Extract the [x, y] coordinate from the center of the cell holding the provided text.  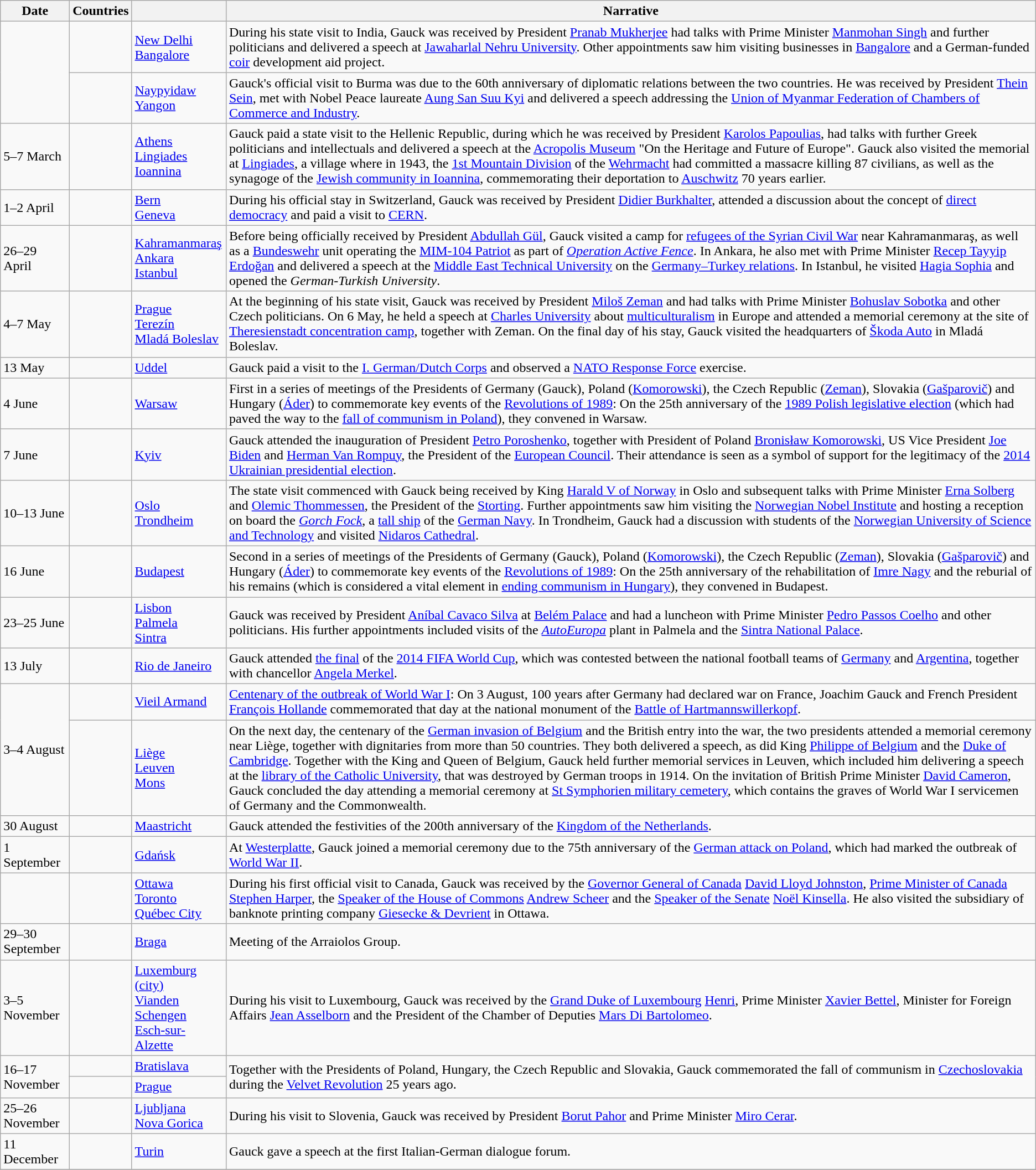
OsloTrondheim [179, 512]
KahramanmaraşAnkaraIstanbul [179, 258]
Bratislava [179, 1066]
Kyiv [179, 454]
13 May [35, 367]
5–7 March [35, 156]
10–13 June [35, 512]
1–2 April [35, 207]
Prague [179, 1087]
4–7 May [35, 324]
Date [35, 11]
Countries [101, 11]
Warsaw [179, 403]
1 September [35, 855]
Narrative [631, 11]
30 August [35, 826]
26–29 April [35, 258]
25–26 November [35, 1116]
3–5 November [35, 1007]
OttawaTorontoQuébec City [179, 898]
Gdańsk [179, 855]
Budapest [179, 571]
29–30 September [35, 942]
NaypyidawYangon [179, 98]
16–17 November [35, 1076]
11 December [35, 1151]
3–4 August [35, 750]
New DelhiBangalore [179, 47]
16 June [35, 571]
LisbonPalmelaSintra [179, 622]
BernGeneva [179, 207]
LiègeLeuvenMons [179, 768]
7 June [35, 454]
Rio de Janeiro [179, 666]
Gauck gave a speech at the first Italian-German dialogue forum. [631, 1151]
AthensLingiadesIoannina [179, 156]
4 June [35, 403]
13 July [35, 666]
Braga [179, 942]
During his visit to Slovenia, Gauck was received by President Borut Pahor and Prime Minister Miro Cerar. [631, 1116]
Gauck paid a visit to the I. German/Dutch Corps and observed a NATO Response Force exercise. [631, 367]
Uddel [179, 367]
Vieil Armand [179, 702]
Turin [179, 1151]
Luxemburg (city)ViandenSchengenEsch-sur-Alzette [179, 1007]
LjubljanaNova Gorica [179, 1116]
23–25 June [35, 622]
PragueTerezínMladá Boleslav [179, 324]
Maastricht [179, 826]
Gauck attended the festivities of the 200th anniversary of the Kingdom of the Netherlands. [631, 826]
Meeting of the Arraiolos Group. [631, 942]
